Determine the (X, Y) coordinate at the center of the cell enclosing the given text.  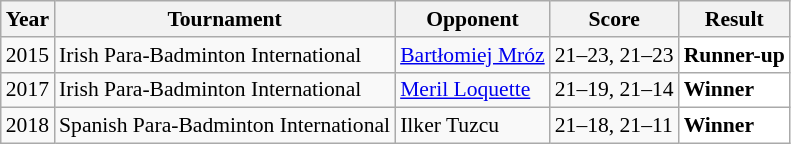
21–19, 21–14 (614, 90)
Result (734, 19)
Runner-up (734, 55)
2018 (28, 126)
2017 (28, 90)
Tournament (224, 19)
Score (614, 19)
21–23, 21–23 (614, 55)
2015 (28, 55)
Ilker Tuzcu (472, 126)
Meril Loquette (472, 90)
Bartłomiej Mróz (472, 55)
Spanish Para-Badminton International (224, 126)
21–18, 21–11 (614, 126)
Opponent (472, 19)
Year (28, 19)
